Capture the cell that displays the provided text and extract its [X, Y] central coordinate. 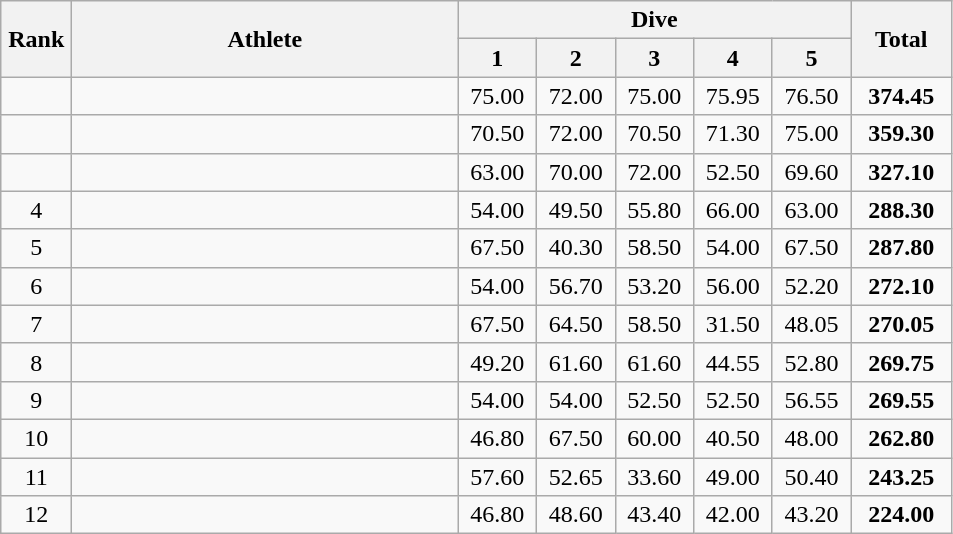
243.25 [902, 477]
327.10 [902, 172]
76.50 [812, 96]
52.65 [576, 477]
49.20 [498, 362]
287.80 [902, 248]
48.60 [576, 515]
57.60 [498, 477]
2 [576, 58]
7 [36, 324]
33.60 [654, 477]
56.70 [576, 286]
11 [36, 477]
42.00 [734, 515]
9 [36, 400]
374.45 [902, 96]
66.00 [734, 210]
49.50 [576, 210]
Total [902, 39]
10 [36, 438]
Athlete [265, 39]
8 [36, 362]
71.30 [734, 134]
60.00 [654, 438]
3 [654, 58]
64.50 [576, 324]
70.00 [576, 172]
49.00 [734, 477]
40.30 [576, 248]
359.30 [902, 134]
75.95 [734, 96]
288.30 [902, 210]
6 [36, 286]
56.55 [812, 400]
31.50 [734, 324]
48.00 [812, 438]
69.60 [812, 172]
269.55 [902, 400]
43.20 [812, 515]
55.80 [654, 210]
52.80 [812, 362]
48.05 [812, 324]
53.20 [654, 286]
Dive [654, 20]
44.55 [734, 362]
1 [498, 58]
270.05 [902, 324]
Rank [36, 39]
262.80 [902, 438]
40.50 [734, 438]
43.40 [654, 515]
272.10 [902, 286]
12 [36, 515]
224.00 [902, 515]
50.40 [812, 477]
52.20 [812, 286]
56.00 [734, 286]
269.75 [902, 362]
